Provide the (X, Y) coordinate of the cell's center where the given text is located.  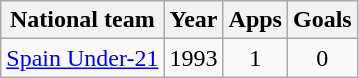
1 (255, 58)
1993 (194, 58)
Goals (322, 20)
Apps (255, 20)
Spain Under-21 (82, 58)
National team (82, 20)
Year (194, 20)
0 (322, 58)
